Determine the [x, y] coordinate at the center of the cell enclosing the given text.  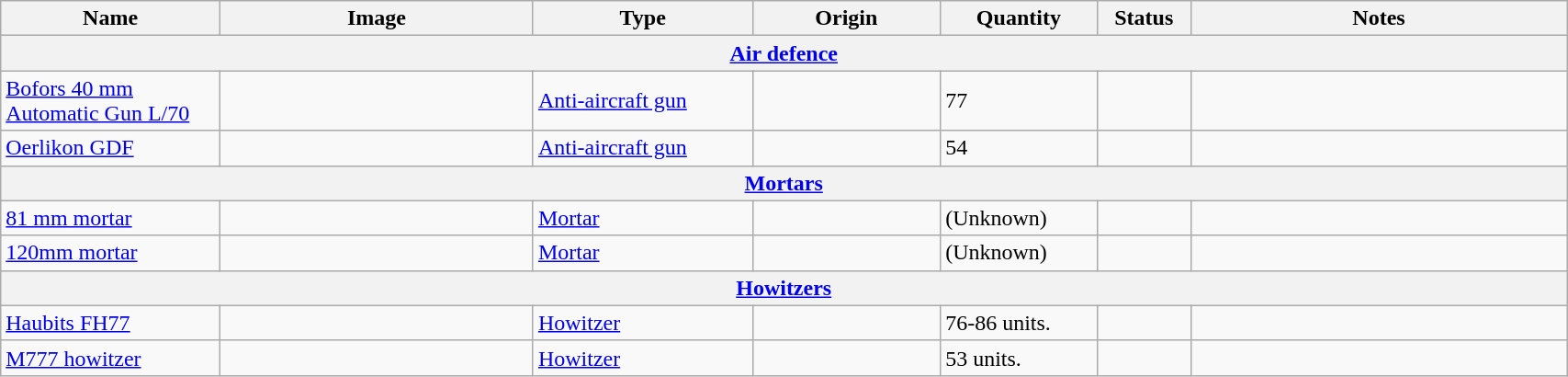
M777 howitzer [110, 358]
Notes [1378, 18]
Type [643, 18]
53 units. [1019, 358]
54 [1019, 148]
76-86 units. [1019, 323]
Quantity [1019, 18]
Bofors 40 mm Automatic Gun L/70 [110, 101]
77 [1019, 101]
Name [110, 18]
81 mm mortar [110, 218]
Origin [847, 18]
Image [377, 18]
Status [1144, 18]
Air defence [784, 53]
120mm mortar [110, 253]
Mortars [784, 183]
Haubits FH77 [110, 323]
Oerlikon GDF [110, 148]
Howitzers [784, 288]
